Output the (x, y) coordinate of the center of the cell containing the given text.  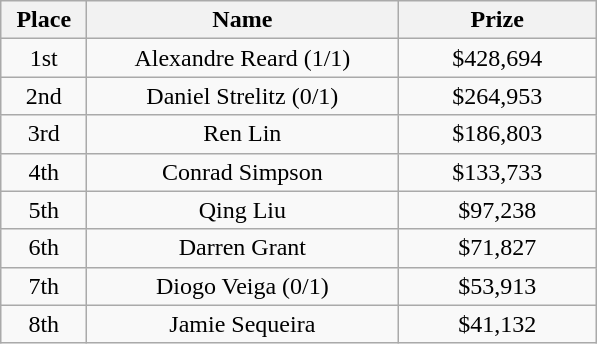
Prize (498, 20)
1st (44, 58)
Daniel Strelitz (0/1) (242, 96)
7th (44, 286)
$53,913 (498, 286)
$41,132 (498, 324)
5th (44, 210)
$97,238 (498, 210)
6th (44, 248)
$186,803 (498, 134)
Diogo Veiga (0/1) (242, 286)
4th (44, 172)
3rd (44, 134)
$133,733 (498, 172)
Darren Grant (242, 248)
8th (44, 324)
Name (242, 20)
$264,953 (498, 96)
Ren Lin (242, 134)
Alexandre Reard (1/1) (242, 58)
$428,694 (498, 58)
$71,827 (498, 248)
Jamie Sequeira (242, 324)
2nd (44, 96)
Qing Liu (242, 210)
Place (44, 20)
Conrad Simpson (242, 172)
